Determine the (x, y) coordinate at the center of the cell enclosing the given text.  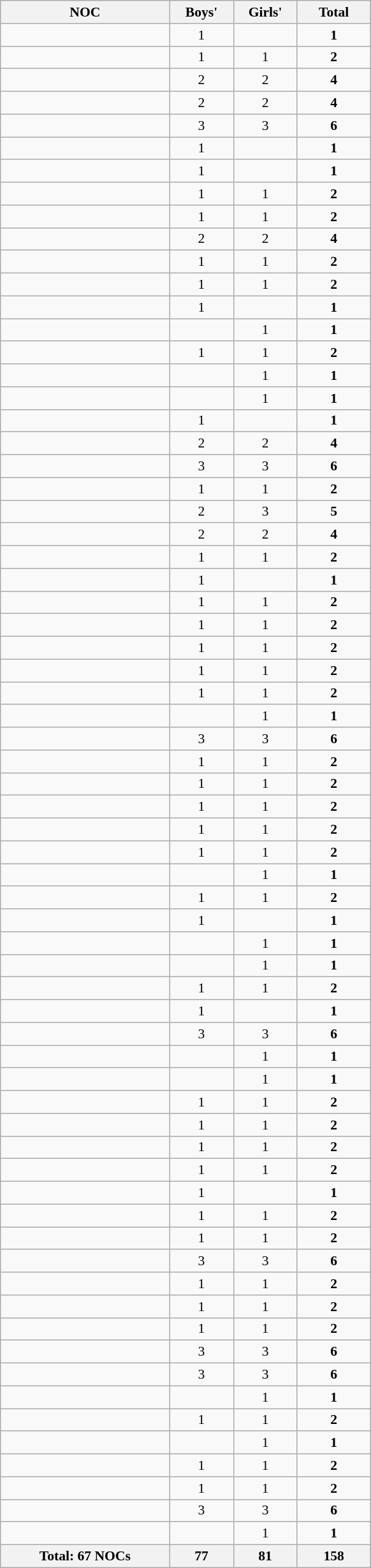
77 (201, 1557)
5 (334, 512)
81 (265, 1557)
Total (334, 12)
Girls' (265, 12)
Total: 67 NOCs (85, 1557)
NOC (85, 12)
158 (334, 1557)
Boys' (201, 12)
